Locate the cell with the specified text and output its (X, Y) center coordinate. 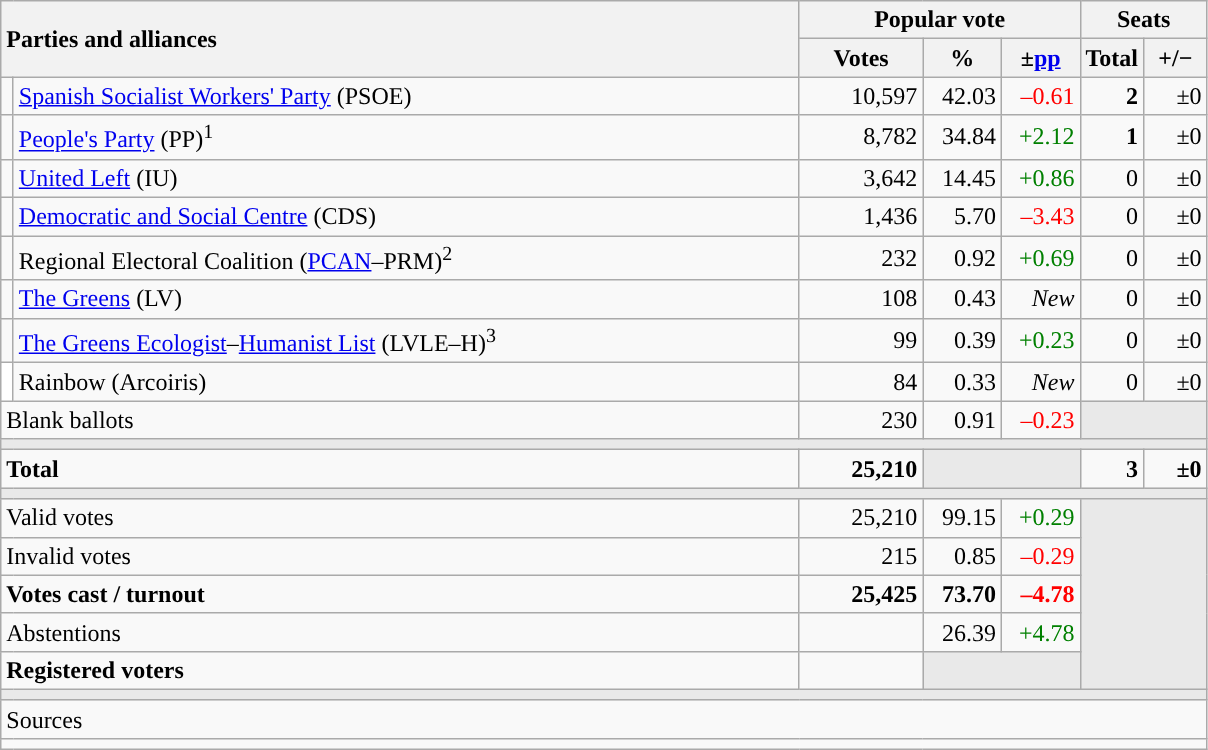
–4.78 (1040, 594)
United Left (IU) (406, 178)
Registered voters (400, 670)
–0.29 (1040, 556)
Blank ballots (400, 420)
Seats (1144, 20)
0.43 (962, 299)
Valid votes (400, 518)
230 (861, 420)
+0.86 (1040, 178)
–3.43 (1040, 217)
1,436 (861, 217)
26.39 (962, 632)
Parties and alliances (400, 39)
Invalid votes (400, 556)
The Greens Ecologist–Humanist List (LVLE–H)3 (406, 340)
0.39 (962, 340)
73.70 (962, 594)
Votes cast / turnout (400, 594)
84 (861, 382)
99.15 (962, 518)
1 (1112, 138)
0.91 (962, 420)
+4.78 (1040, 632)
Sources (604, 719)
+/− (1176, 58)
+0.69 (1040, 258)
Votes (861, 58)
Spanish Socialist Workers' Party (PSOE) (406, 96)
–0.23 (1040, 420)
3 (1112, 469)
Abstentions (400, 632)
±pp (1040, 58)
–0.61 (1040, 96)
+2.12 (1040, 138)
14.45 (962, 178)
99 (861, 340)
3,642 (861, 178)
215 (861, 556)
5.70 (962, 217)
0.92 (962, 258)
People's Party (PP)1 (406, 138)
34.84 (962, 138)
25,425 (861, 594)
0.85 (962, 556)
8,782 (861, 138)
0.33 (962, 382)
42.03 (962, 96)
Regional Electoral Coalition (PCAN–PRM)2 (406, 258)
10,597 (861, 96)
% (962, 58)
232 (861, 258)
108 (861, 299)
The Greens (LV) (406, 299)
Popular vote (940, 20)
Rainbow (Arcoiris) (406, 382)
2 (1112, 96)
+0.29 (1040, 518)
+0.23 (1040, 340)
Democratic and Social Centre (CDS) (406, 217)
